Search for the cell housing the specified text and yield its [X, Y] center coordinate. 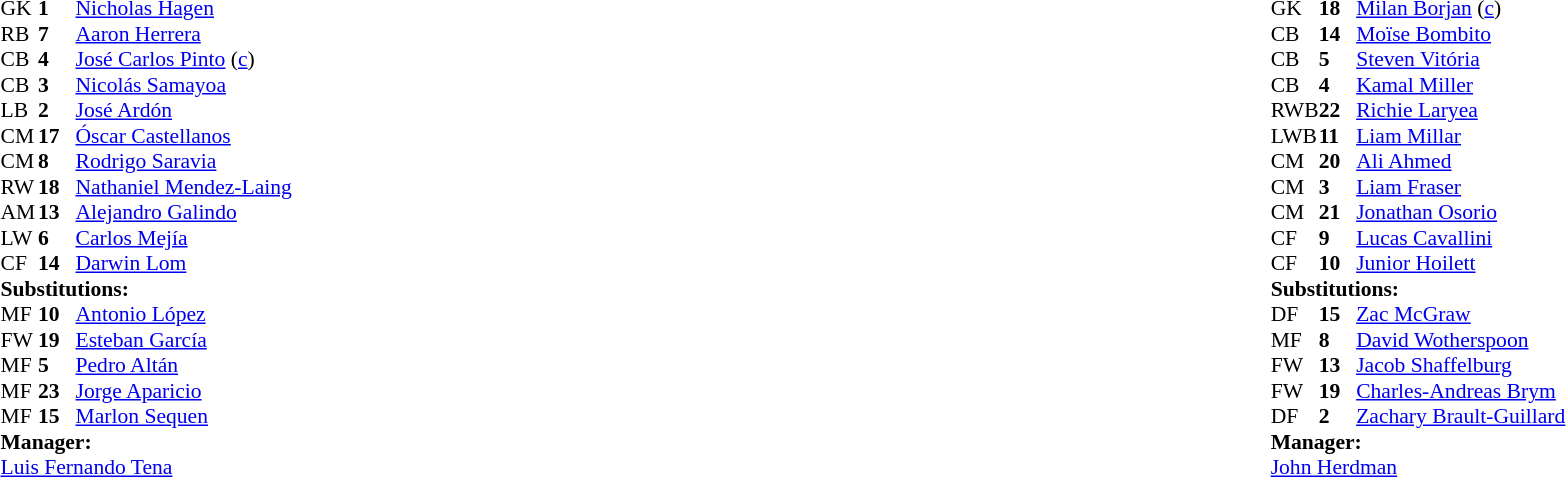
José Carlos Pinto (c) [184, 59]
Jacob Shaffelburg [1460, 365]
Lucas Cavallini [1460, 238]
Nathaniel Mendez-Laing [184, 187]
Zac McGraw [1460, 315]
Nicolás Samayoa [184, 85]
Charles-Andreas Brym [1460, 391]
Aaron Herrera [184, 34]
Pedro Altán [184, 365]
Esteban García [184, 340]
Marlon Sequen [184, 417]
22 [1338, 111]
Jorge Aparicio [184, 391]
Liam Fraser [1460, 187]
David Wotherspoon [1460, 340]
Jonathan Osorio [1460, 213]
17 [57, 136]
Carlos Mejía [184, 238]
7 [57, 34]
Moïse Bombito [1460, 34]
AM [19, 213]
RB [19, 34]
Óscar Castellanos [184, 136]
LWB [1295, 136]
20 [1338, 161]
9 [1338, 238]
Liam Millar [1460, 136]
LW [19, 238]
Alejandro Galindo [184, 213]
18 [57, 187]
RW [19, 187]
Richie Laryea [1460, 111]
23 [57, 391]
6 [57, 238]
11 [1338, 136]
21 [1338, 213]
Antonio López [184, 315]
Kamal Miller [1460, 85]
Darwin Lom [184, 263]
LB [19, 111]
Zachary Brault-Guillard [1460, 417]
Ali Ahmed [1460, 161]
José Ardón [184, 111]
Junior Hoilett [1460, 263]
RWB [1295, 111]
Rodrigo Saravia [184, 161]
Steven Vitória [1460, 59]
